Return the (X, Y) coordinate for the center point of the cell that contains the specified text.  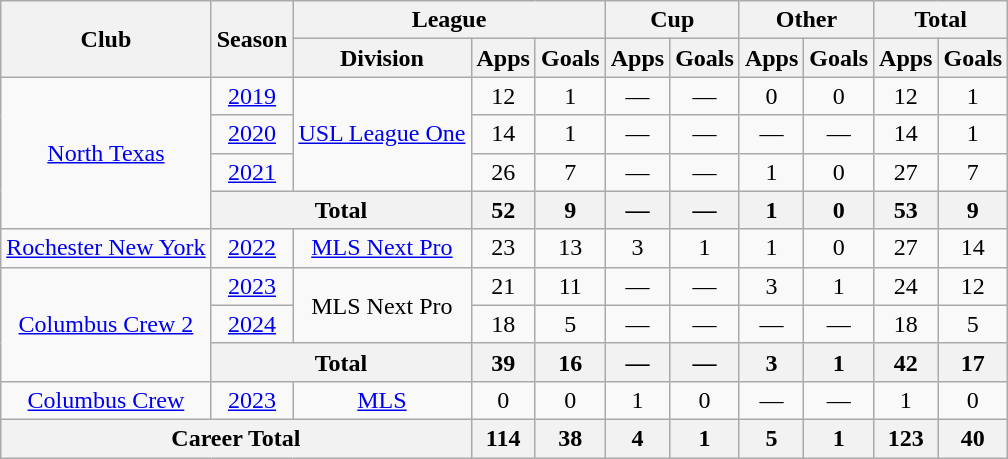
23 (503, 248)
2020 (252, 134)
21 (503, 286)
123 (906, 438)
17 (973, 362)
Season (252, 39)
Division (382, 58)
2024 (252, 324)
Club (106, 39)
Cup (672, 20)
26 (503, 172)
Columbus Crew 2 (106, 324)
53 (906, 210)
North Texas (106, 153)
38 (570, 438)
2021 (252, 172)
11 (570, 286)
Columbus Crew (106, 400)
MLS (382, 400)
24 (906, 286)
Career Total (236, 438)
USL League One (382, 134)
Rochester New York (106, 248)
2019 (252, 96)
2022 (252, 248)
42 (906, 362)
13 (570, 248)
4 (637, 438)
40 (973, 438)
52 (503, 210)
39 (503, 362)
16 (570, 362)
Other (806, 20)
114 (503, 438)
League (449, 20)
